Output the (X, Y) coordinate of the center of the cell containing the given text.  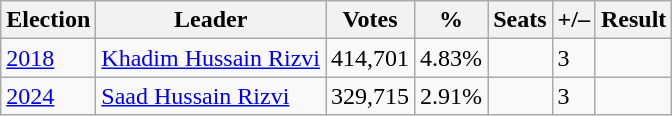
% (452, 20)
414,701 (370, 58)
Seats (520, 20)
2018 (48, 58)
+/– (574, 20)
Leader (211, 20)
Saad Hussain Rizvi (211, 96)
329,715 (370, 96)
2024 (48, 96)
Votes (370, 20)
Result (633, 20)
4.83% (452, 58)
Khadim Hussain Rizvi (211, 58)
2.91% (452, 96)
Election (48, 20)
